Extract the [x, y] coordinate from the center of the cell holding the provided text.  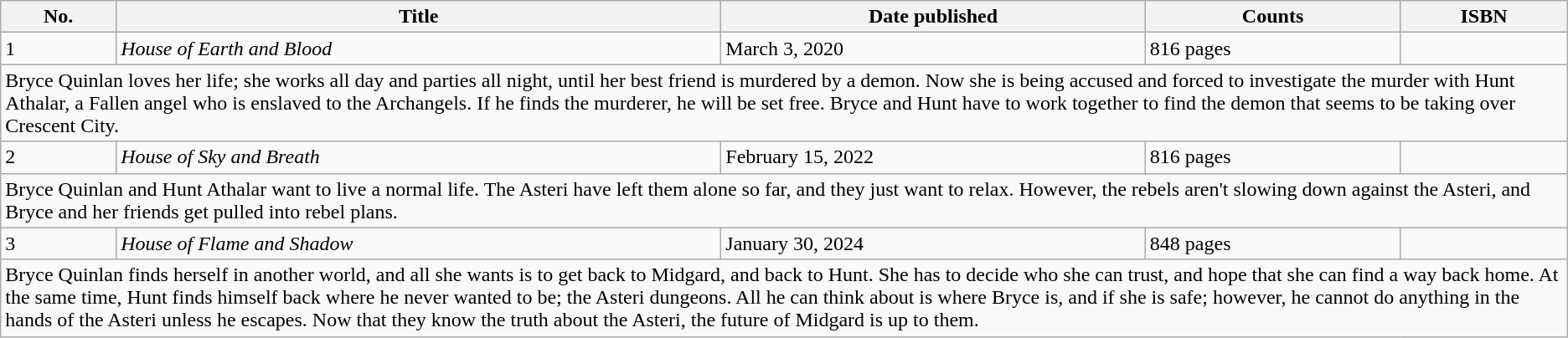
January 30, 2024 [933, 243]
848 pages [1272, 243]
House of Flame and Shadow [419, 243]
Title [419, 17]
No. [59, 17]
Counts [1272, 17]
February 15, 2022 [933, 157]
2 [59, 157]
House of Earth and Blood [419, 49]
3 [59, 243]
March 3, 2020 [933, 49]
House of Sky and Breath [419, 157]
Date published [933, 17]
ISBN [1484, 17]
1 [59, 49]
